Scan for the cell matching the given text and deliver its (x, y) coordinate at center. 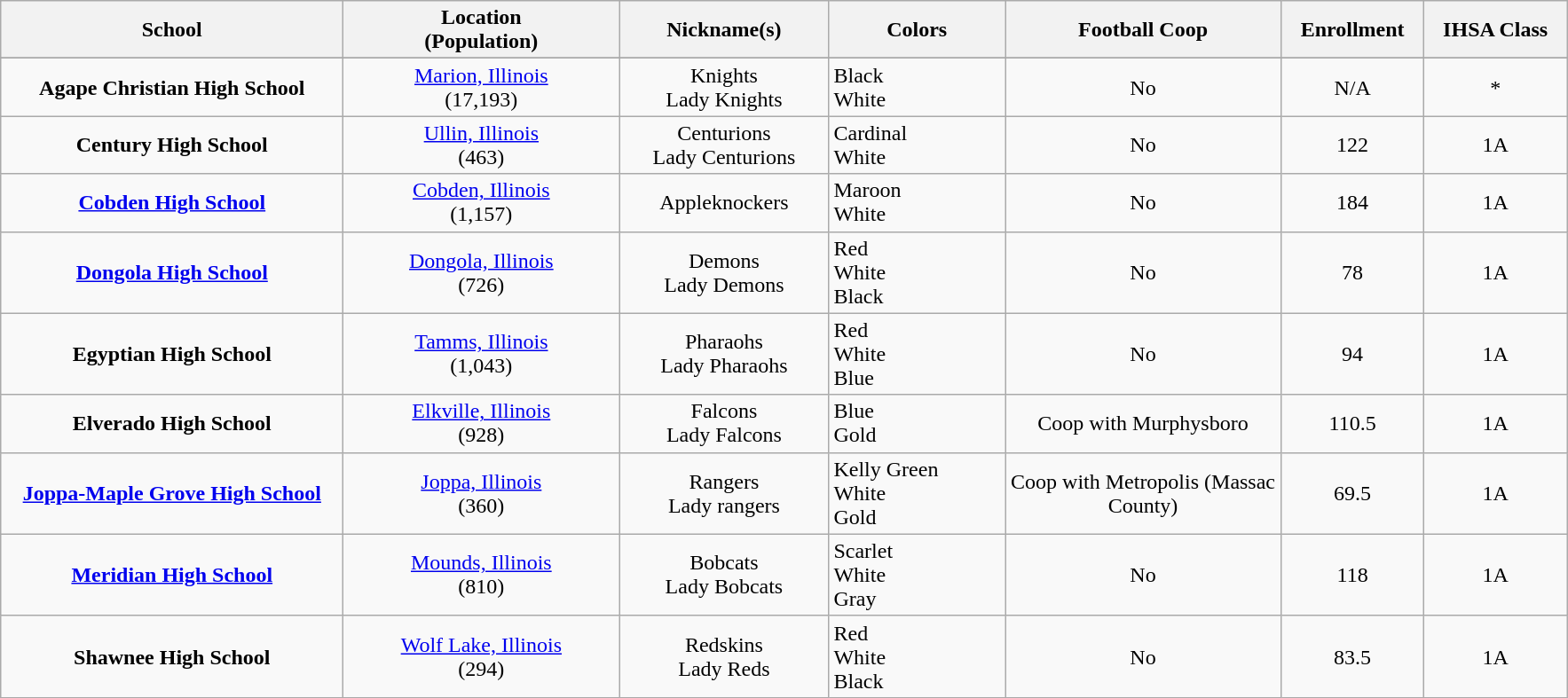
Enrollment (1352, 30)
Joppa, Illinois(360) (481, 493)
Colors (918, 30)
Marion, Illinois(17,193) (481, 87)
Maroon White (918, 202)
Meridian High School (172, 575)
KnightsLady Knights (724, 87)
Blue Gold (918, 424)
Coop with Metropolis (Massac County) (1143, 493)
Tamms, Illinois(1,043) (481, 354)
78 (1352, 272)
Shawnee High School (172, 656)
CenturionsLady Centurions (724, 145)
RedskinsLady Reds (724, 656)
Joppa-Maple Grove High School (172, 493)
Football Coop (1143, 30)
83.5 (1352, 656)
122 (1352, 145)
RangersLady rangers (724, 493)
BobcatsLady Bobcats (724, 575)
Ullin, Illinois(463) (481, 145)
Cobden High School (172, 202)
184 (1352, 202)
Elkville, Illinois(928) (481, 424)
Elverado High School (172, 424)
Dongola, Illinois(726) (481, 272)
* (1496, 87)
Coop with Murphysboro (1143, 424)
FalconsLady Falcons (724, 424)
DemonsLady Demons (724, 272)
94 (1352, 354)
Agape Christian High School (172, 87)
Kelly Green White Gold (918, 493)
Century High School (172, 145)
Mounds, Illinois(810) (481, 575)
Red White Blue (918, 354)
Wolf Lake, Illinois(294) (481, 656)
IHSA Class (1496, 30)
Cardinal White (918, 145)
Scarlet White Gray (918, 575)
Appleknockers (724, 202)
Egyptian High School (172, 354)
118 (1352, 575)
110.5 (1352, 424)
Black White (918, 87)
Cobden, Illinois(1,157) (481, 202)
N/A (1352, 87)
School (172, 30)
Nickname(s) (724, 30)
Dongola High School (172, 272)
69.5 (1352, 493)
Location(Population) (481, 30)
PharaohsLady Pharaohs (724, 354)
